Identify which cell holds the provided text, then report its (x, y) central coordinate. 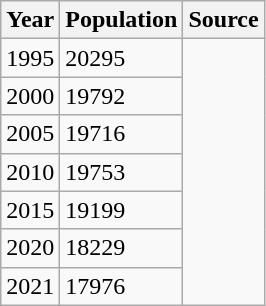
20295 (122, 58)
1995 (30, 58)
Population (122, 20)
18229 (122, 248)
2021 (30, 286)
19199 (122, 210)
Year (30, 20)
2010 (30, 172)
19792 (122, 96)
Source (224, 20)
17976 (122, 286)
2000 (30, 96)
2015 (30, 210)
2005 (30, 134)
19716 (122, 134)
19753 (122, 172)
2020 (30, 248)
